Return [x, y] of the center of cell containing provided text 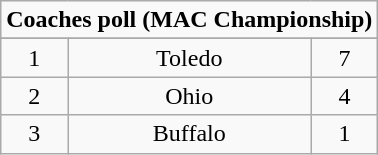
Ohio [190, 96]
Toledo [190, 58]
7 [344, 58]
3 [34, 134]
Coaches poll (MAC Championship) [190, 20]
Buffalo [190, 134]
4 [344, 96]
2 [34, 96]
